Detect which cell encompasses the target text, then output its (X, Y) center coordinate. 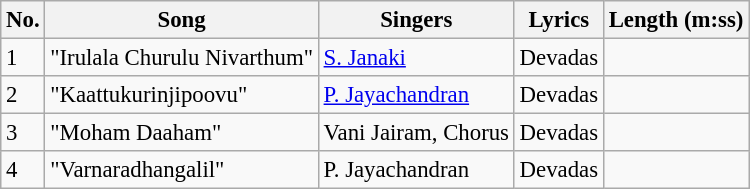
1 (23, 58)
No. (23, 20)
"Varnaradhangalil" (182, 170)
3 (23, 133)
Length (m:ss) (676, 20)
S. Janaki (416, 58)
Song (182, 20)
"Kaattukurinjipoovu" (182, 95)
Lyrics (558, 20)
"Moham Daaham" (182, 133)
2 (23, 95)
"Irulala Churulu Nivarthum" (182, 58)
4 (23, 170)
Vani Jairam, Chorus (416, 133)
Singers (416, 20)
